Return [x, y] of the center of cell containing provided text 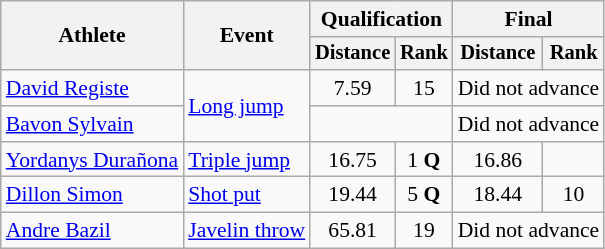
5 Q [424, 195]
Athlete [92, 36]
Qualification [381, 19]
Triple jump [246, 160]
Andre Bazil [92, 231]
Shot put [246, 195]
18.44 [498, 195]
Bavon Sylvain [92, 124]
Dillon Simon [92, 195]
15 [424, 88]
Event [246, 36]
16.75 [352, 160]
Final [529, 19]
Long jump [246, 106]
16.86 [498, 160]
7.59 [352, 88]
1 Q [424, 160]
19.44 [352, 195]
Javelin throw [246, 231]
19 [424, 231]
Yordanys Durañona [92, 160]
David Registe [92, 88]
65.81 [352, 231]
10 [574, 195]
